Return the (x, y) coordinate for the center point of the cell that contains the specified text.  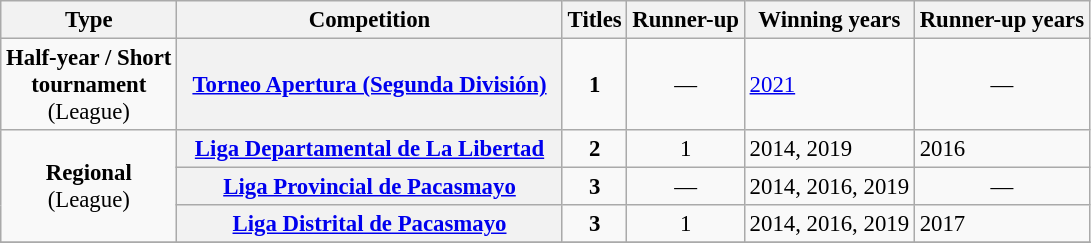
Runner-up years (1002, 20)
Liga Distrital de Pacasmayo (370, 224)
Runner-up (686, 20)
2021 (829, 85)
Competition (370, 20)
Type (89, 20)
Regional(League) (89, 186)
Half-year / Shorttournament(League) (89, 85)
Winning years (829, 20)
Torneo Apertura (Segunda División) (370, 85)
2017 (1002, 224)
Liga Departamental de La Libertad (370, 149)
2016 (1002, 149)
Titles (594, 20)
2 (594, 149)
2014, 2019 (829, 149)
Liga Provincial de Pacasmayo (370, 187)
